Return [X, Y] of the center of cell containing provided text 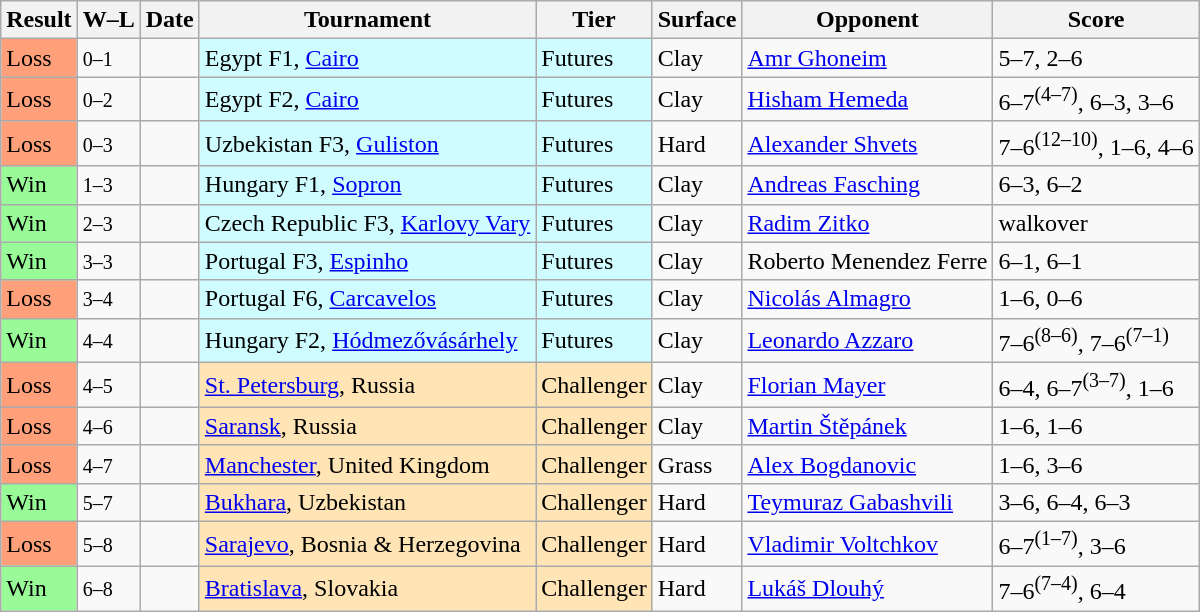
Sarajevo, Bosnia & Herzegovina [368, 544]
Opponent [868, 20]
6–8 [108, 588]
4–4 [108, 340]
Andreas Fasching [868, 185]
walkover [1096, 223]
Nicolás Almagro [868, 299]
0–2 [108, 100]
6–7(1–7), 3–6 [1096, 544]
Egypt F2, Cairo [368, 100]
Manchester, United Kingdom [368, 464]
Portugal F6, Carcavelos [368, 299]
3–6, 6–4, 6–3 [1096, 502]
3–3 [108, 261]
Saransk, Russia [368, 426]
1–6, 3–6 [1096, 464]
Martin Štěpánek [868, 426]
4–6 [108, 426]
Radim Zitko [868, 223]
6–3, 6–2 [1096, 185]
Alexander Shvets [868, 144]
Score [1096, 20]
Bukhara, Uzbekistan [368, 502]
6–1, 6–1 [1096, 261]
Hungary F2, Hódmezővásárhely [368, 340]
1–6, 0–6 [1096, 299]
Lukáš Dlouhý [868, 588]
W–L [108, 20]
6–7(4–7), 6–3, 3–6 [1096, 100]
0–3 [108, 144]
Tier [594, 20]
Hisham Hemeda [868, 100]
3–4 [108, 299]
Uzbekistan F3, Guliston [368, 144]
1–3 [108, 185]
Grass [697, 464]
0–1 [108, 58]
Vladimir Voltchkov [868, 544]
4–5 [108, 386]
5–7, 2–6 [1096, 58]
Leonardo Azzaro [868, 340]
Portugal F3, Espinho [368, 261]
Florian Mayer [868, 386]
5–8 [108, 544]
Tournament [368, 20]
7–6(7–4), 6–4 [1096, 588]
Result [39, 20]
Hungary F1, Sopron [368, 185]
Alex Bogdanovic [868, 464]
7–6(8–6), 7–6(7–1) [1096, 340]
Date [170, 20]
6–4, 6–7(3–7), 1–6 [1096, 386]
2–3 [108, 223]
Bratislava, Slovakia [368, 588]
5–7 [108, 502]
4–7 [108, 464]
1–6, 1–6 [1096, 426]
St. Petersburg, Russia [368, 386]
7–6(12–10), 1–6, 4–6 [1096, 144]
Egypt F1, Cairo [368, 58]
Amr Ghoneim [868, 58]
Teymuraz Gabashvili [868, 502]
Czech Republic F3, Karlovy Vary [368, 223]
Surface [697, 20]
Roberto Menendez Ferre [868, 261]
